Pinpoint the cell where the given text exists, returning its (X, Y) midpoint coordinate. 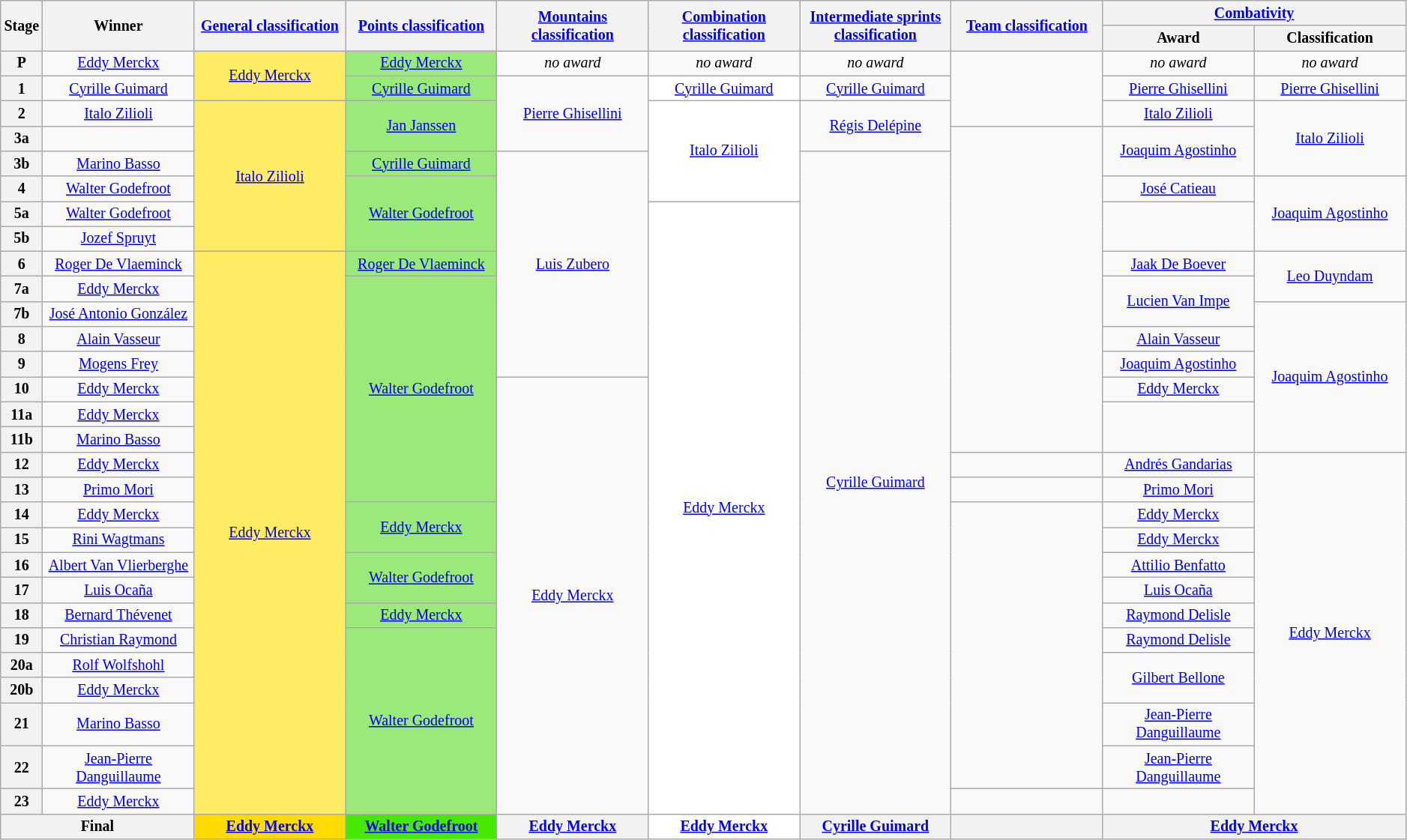
General classification (270, 25)
Jan Janssen (421, 126)
12 (22, 465)
Rolf Wolfshohl (118, 665)
Combination classification (724, 25)
14 (22, 514)
22 (22, 767)
10 (22, 390)
17 (22, 590)
9 (22, 364)
Rini Wagtmans (118, 540)
Mountains classification (573, 25)
11b (22, 439)
Combativity (1254, 13)
Final (97, 827)
16 (22, 565)
Mogens Frey (118, 364)
21 (22, 724)
Award (1178, 39)
2 (22, 114)
5a (22, 214)
3b (22, 163)
1 (22, 88)
8 (22, 339)
Lucien Van Impe (1178, 301)
Leo Duyndam (1330, 277)
Luis Zubero (573, 264)
4 (22, 189)
Albert Van Vlierberghe (118, 565)
11a (22, 415)
6 (22, 264)
20b (22, 691)
7b (22, 315)
18 (22, 614)
3a (22, 138)
Jozef Spruyt (118, 238)
Points classification (421, 25)
20a (22, 665)
Jaak De Boever (1178, 264)
Régis Delépine (876, 126)
5b (22, 238)
23 (22, 802)
Christian Raymond (118, 640)
Gilbert Bellone (1178, 677)
Andrés Gandarias (1178, 465)
José Antonio González (118, 315)
Intermediate sprints classification (876, 25)
Classification (1330, 39)
José Catieau (1178, 189)
Winner (118, 25)
Team classification (1027, 25)
P (22, 63)
Attilio Benfatto (1178, 565)
13 (22, 490)
15 (22, 540)
19 (22, 640)
Stage (22, 25)
7a (22, 289)
Bernard Thévenet (118, 614)
